Identify which cell holds the provided text, then report its [x, y] central coordinate. 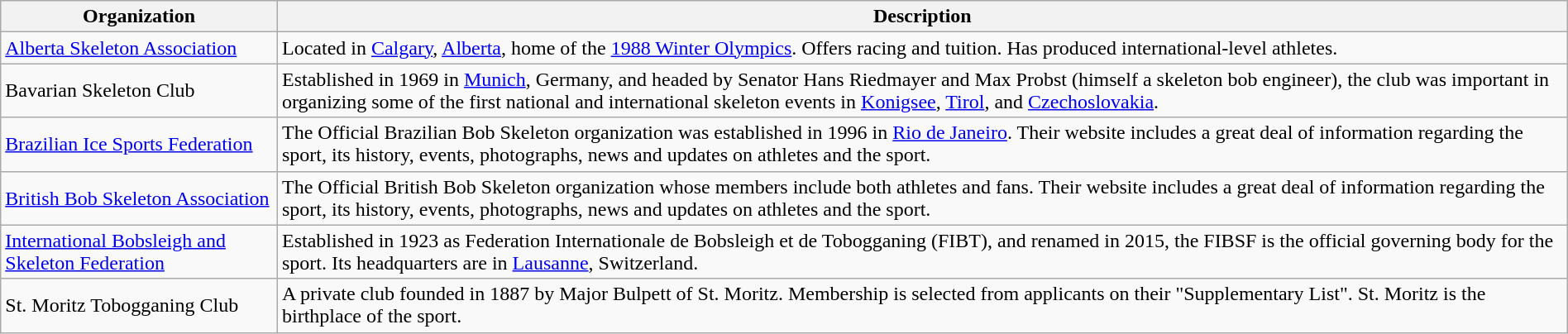
Located in Calgary, Alberta, home of the 1988 Winter Olympics. Offers racing and tuition. Has produced international-level athletes. [922, 48]
British Bob Skeleton Association [139, 198]
St. Moritz Tobogganing Club [139, 306]
Bavarian Skeleton Club [139, 91]
Organization [139, 17]
Description [922, 17]
Brazilian Ice Sports Federation [139, 144]
Alberta Skeleton Association [139, 48]
International Bobsleigh and Skeleton Federation [139, 251]
